Determine the [X, Y] coordinate at the center of the cell enclosing the given text.  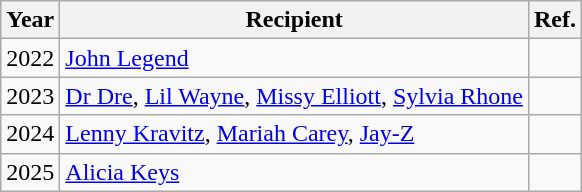
John Legend [294, 58]
Ref. [554, 20]
2023 [30, 96]
2025 [30, 172]
Alicia Keys [294, 172]
2022 [30, 58]
Year [30, 20]
Dr Dre, Lil Wayne, Missy Elliott, Sylvia Rhone [294, 96]
Lenny Kravitz, Mariah Carey, Jay-Z [294, 134]
2024 [30, 134]
Recipient [294, 20]
